For the text-containing cell, return its midpoint in (X, Y) coordinate format. 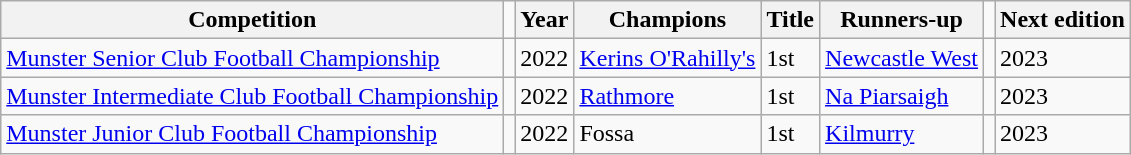
Champions (668, 20)
Newcastle West (902, 58)
Munster Intermediate Club Football Championship (252, 96)
Kilmurry (902, 134)
Title (790, 20)
Kerins O'Rahilly's (668, 58)
Munster Senior Club Football Championship (252, 58)
Runners-up (902, 20)
Year (544, 20)
Fossa (668, 134)
Na Piarsaigh (902, 96)
Competition (252, 20)
Next edition (1063, 20)
Munster Junior Club Football Championship (252, 134)
Rathmore (668, 96)
